Find where the given text appears and provide that cell's center as (x, y) coordinate. 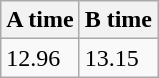
B time (118, 20)
13.15 (118, 58)
12.96 (40, 58)
A time (40, 20)
